Extract the [x, y] coordinate from the center of the cell holding the provided text.  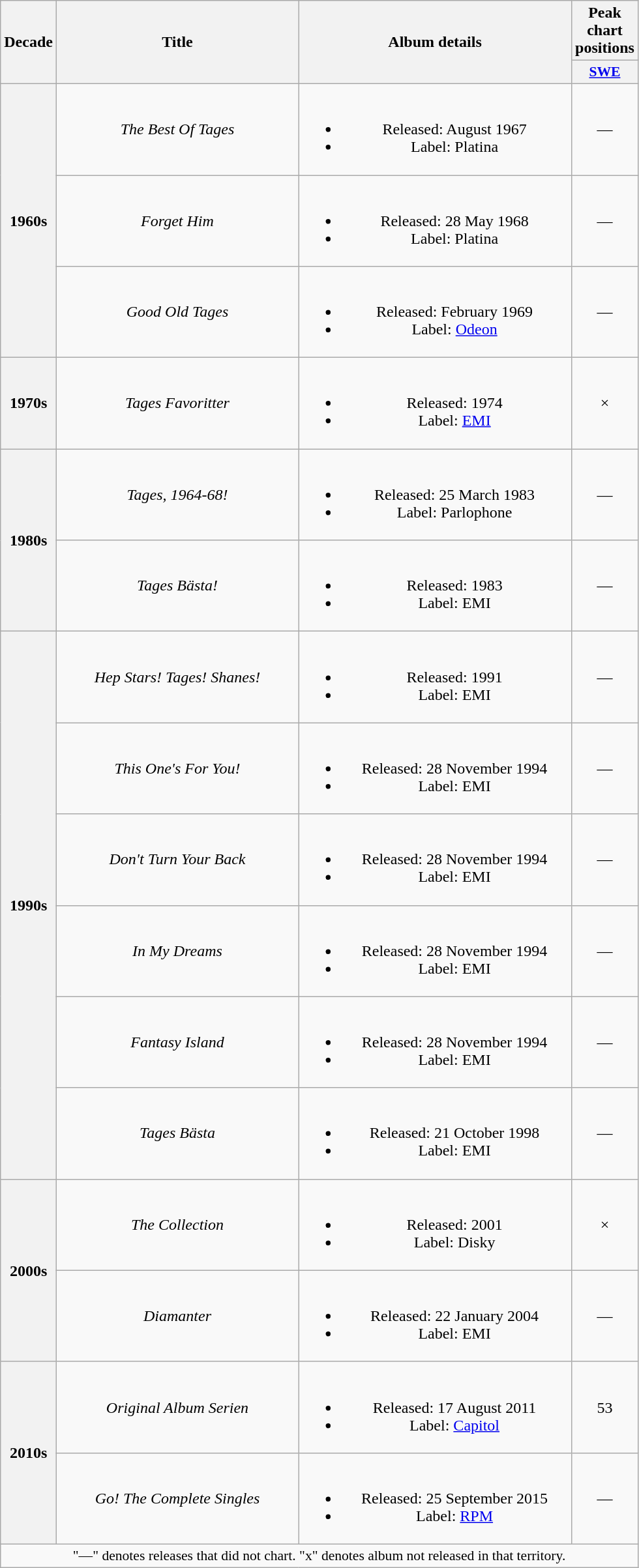
"—" denotes releases that did not chart. "x" denotes album not released in that territory. [319, 1556]
Tages Bästa [177, 1133]
Fantasy Island [177, 1042]
Released: 28 May 1968Label: Platina [436, 220]
Released: 1983Label: EMI [436, 586]
Released: 25 September 2015Label: RPM [436, 1498]
The Collection [177, 1225]
This One's For You! [177, 768]
In My Dreams [177, 951]
Released: 1974Label: EMI [436, 403]
SWE [605, 72]
The Best Of Tages [177, 129]
Released: 2001Label: Disky [436, 1225]
Released: 21 October 1998Label: EMI [436, 1133]
1980s [29, 540]
Title [177, 42]
Released: 22 January 2004Label: EMI [436, 1316]
1970s [29, 403]
Original Album Serien [177, 1407]
Decade [29, 42]
Peak chart positions [605, 31]
Tages, 1964-68! [177, 495]
Released: 25 March 1983Label: Parlophone [436, 495]
1990s [29, 905]
2010s [29, 1453]
1960s [29, 220]
Released: August 1967Label: Platina [436, 129]
Good Old Tages [177, 312]
Go! The Complete Singles [177, 1498]
Tages Bästa! [177, 586]
Hep Stars! Tages! Shanes! [177, 677]
Tages Favoritter [177, 403]
2000s [29, 1270]
Don't Turn Your Back [177, 860]
Diamanter [177, 1316]
53 [605, 1407]
Released: 17 August 2011Label: Capitol [436, 1407]
Forget Him [177, 220]
Released: February 1969Label: Odeon [436, 312]
Released: 1991Label: EMI [436, 677]
Album details [436, 42]
